Scan for the cell matching the given text and deliver its (X, Y) coordinate at center. 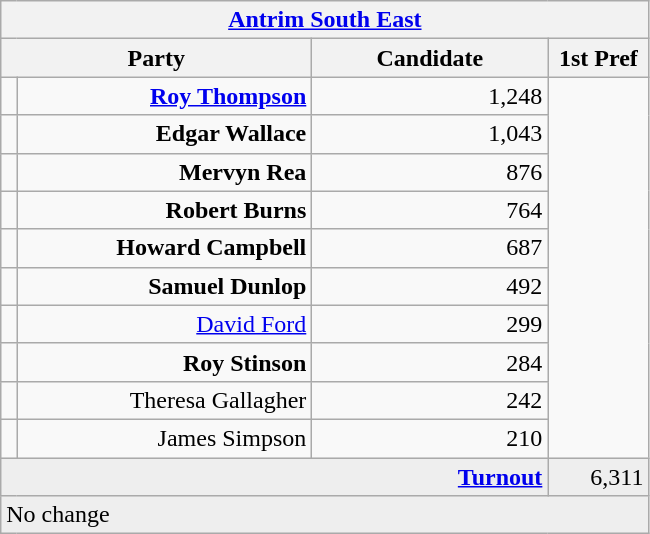
210 (430, 438)
No change (325, 515)
Candidate (430, 58)
242 (430, 400)
David Ford (164, 324)
Mervyn Rea (164, 172)
Samuel Dunlop (164, 286)
Roy Stinson (164, 362)
764 (430, 210)
299 (430, 324)
1st Pref (598, 58)
Party (156, 58)
Roy Thompson (164, 96)
284 (430, 362)
Robert Burns (164, 210)
Theresa Gallagher (164, 400)
1,248 (430, 96)
Howard Campbell (164, 248)
876 (430, 172)
6,311 (598, 477)
1,043 (430, 134)
492 (430, 286)
Turnout (274, 477)
687 (430, 248)
Edgar Wallace (164, 134)
James Simpson (164, 438)
Antrim South East (325, 20)
